Capture the cell that displays the provided text and extract its (X, Y) central coordinate. 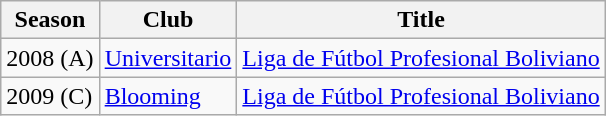
Blooming (168, 96)
2009 (C) (50, 96)
Club (168, 20)
Season (50, 20)
Universitario (168, 58)
2008 (A) (50, 58)
Title (421, 20)
